Provide the [x, y] coordinate of the cell's center where the given text is located.  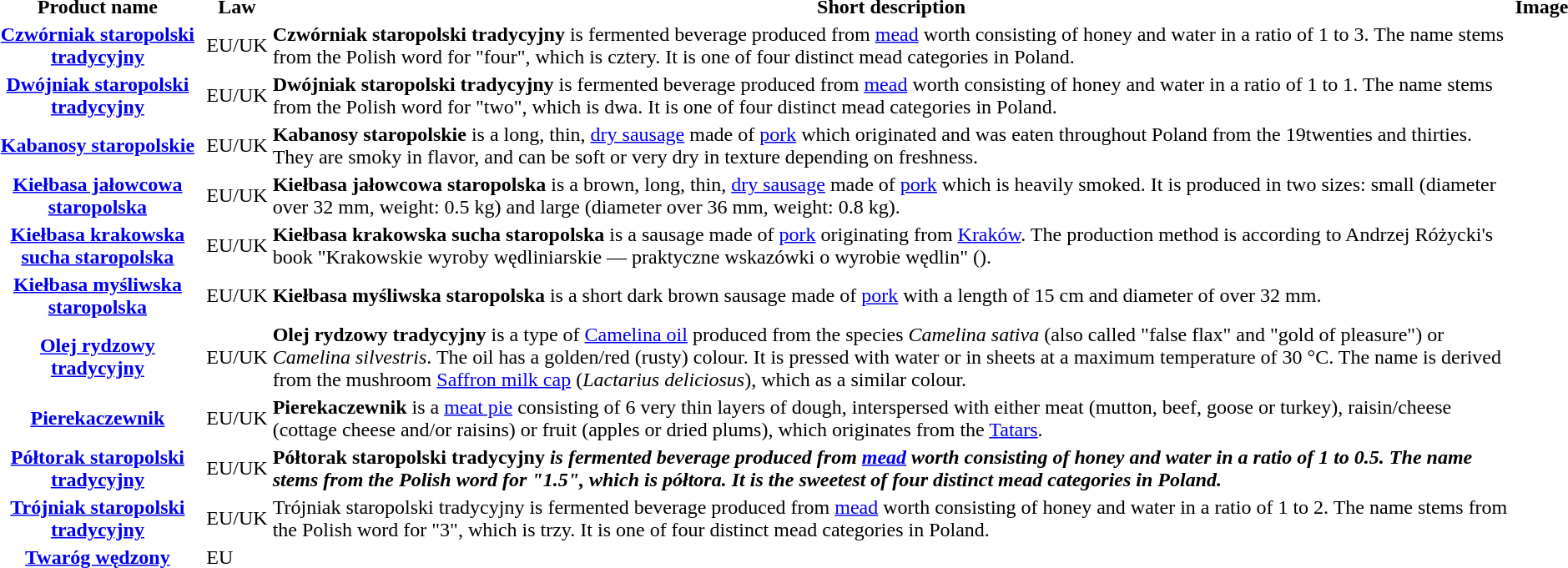
Kiełbasa myśliwska staropolska is a short dark brown sausage made of pork with a length of 15 cm and diameter of over 32 mm. [891, 295]
